Find where the given text appears and provide that cell's center as (x, y) coordinate. 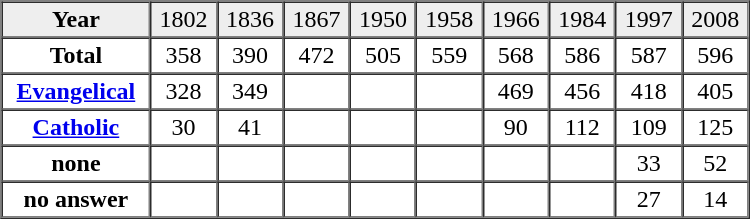
112 (582, 128)
1958 (449, 20)
418 (648, 92)
30 (183, 128)
568 (516, 56)
587 (648, 56)
358 (183, 56)
Catholic (76, 128)
505 (383, 56)
27 (648, 200)
390 (250, 56)
no answer (76, 200)
none (76, 164)
1950 (383, 20)
1984 (582, 20)
349 (250, 92)
586 (582, 56)
1836 (250, 20)
2008 (716, 20)
125 (716, 128)
328 (183, 92)
559 (449, 56)
41 (250, 128)
1867 (316, 20)
109 (648, 128)
405 (716, 92)
52 (716, 164)
1966 (516, 20)
472 (316, 56)
456 (582, 92)
Year (76, 20)
Total (76, 56)
90 (516, 128)
Evangelical (76, 92)
469 (516, 92)
14 (716, 200)
33 (648, 164)
1997 (648, 20)
596 (716, 56)
1802 (183, 20)
